Find where the given text appears and provide that cell's center as (x, y) coordinate. 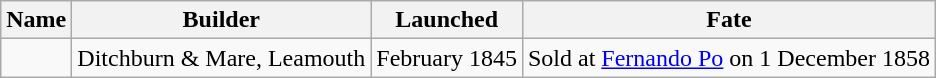
Name (36, 20)
February 1845 (447, 58)
Fate (728, 20)
Builder (222, 20)
Ditchburn & Mare, Leamouth (222, 58)
Sold at Fernando Po on 1 December 1858 (728, 58)
Launched (447, 20)
